Output the (X, Y) coordinate of the center of the cell containing the given text.  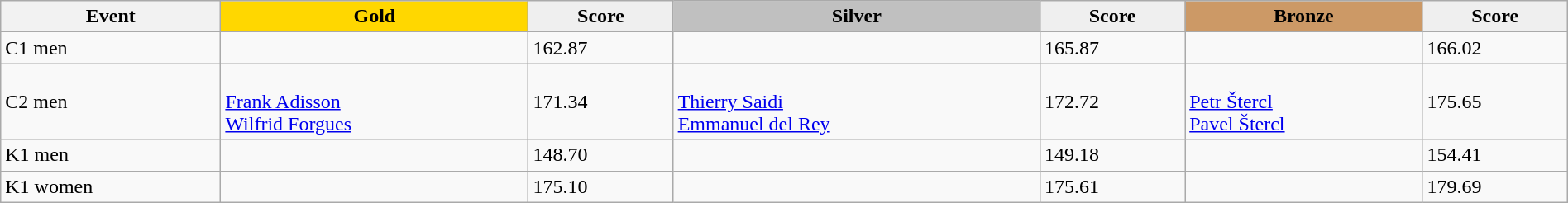
165.87 (1111, 48)
C2 men (111, 101)
C1 men (111, 48)
154.41 (1495, 155)
Petr ŠterclPavel Štercl (1303, 101)
175.65 (1495, 101)
K1 men (111, 155)
K1 women (111, 186)
171.34 (600, 101)
172.72 (1111, 101)
Thierry SaidiEmmanuel del Rey (857, 101)
166.02 (1495, 48)
Gold (375, 17)
179.69 (1495, 186)
162.87 (600, 48)
175.61 (1111, 186)
Bronze (1303, 17)
Silver (857, 17)
Event (111, 17)
149.18 (1111, 155)
175.10 (600, 186)
Frank AdissonWilfrid Forgues (375, 101)
148.70 (600, 155)
